For the text-containing cell, return its midpoint in [x, y] coordinate format. 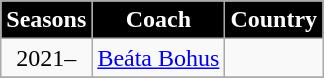
Country [274, 20]
Seasons [46, 20]
Beáta Bohus [158, 58]
2021– [46, 58]
Coach [158, 20]
